Provide the (x, y) coordinate of the cell's center where the given text is located.  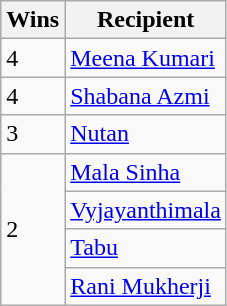
2 (33, 229)
3 (33, 134)
Vyjayanthimala (146, 210)
Mala Sinha (146, 172)
Wins (33, 20)
Tabu (146, 248)
Shabana Azmi (146, 96)
Rani Mukherji (146, 286)
Nutan (146, 134)
Meena Kumari (146, 58)
Recipient (146, 20)
